Scan for the cell matching the given text and deliver its [x, y] coordinate at center. 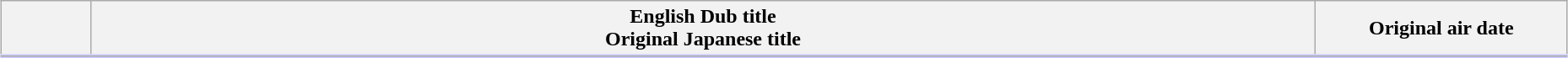
English Dub titleOriginal Japanese title [703, 29]
Original air date [1441, 29]
